Capture the cell that displays the provided text and extract its [X, Y] central coordinate. 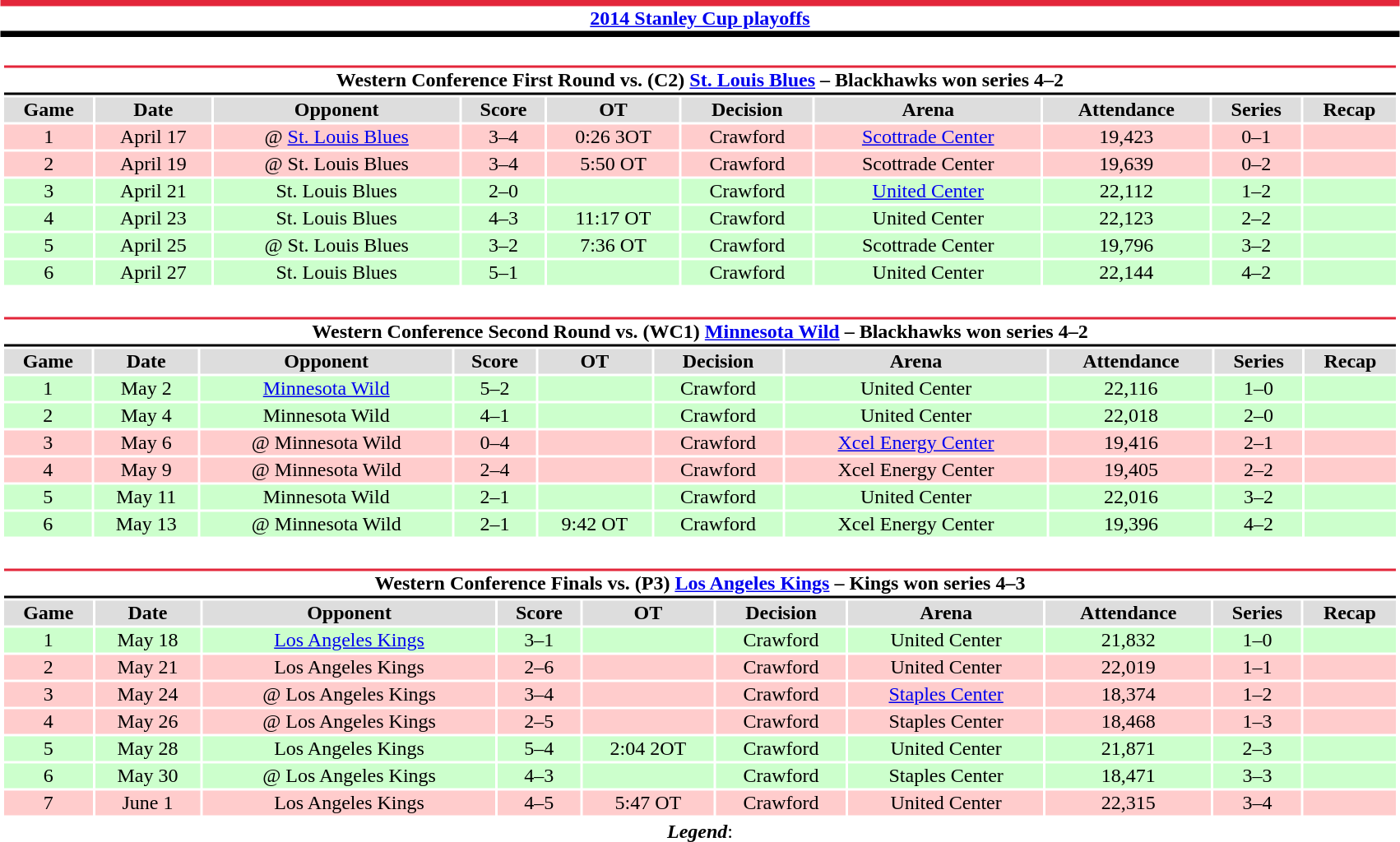
May 2 [146, 389]
0–2 [1256, 164]
22,116 [1131, 389]
5:50 OT [613, 164]
May 30 [147, 775]
April 27 [153, 272]
May 4 [146, 415]
7:36 OT [613, 246]
4–5 [540, 803]
2:04 2OT [648, 749]
May 13 [146, 524]
0–1 [1256, 137]
22,123 [1126, 218]
April 17 [153, 137]
21,871 [1129, 749]
2–5 [540, 721]
3–3 [1257, 775]
5–2 [495, 389]
May 26 [147, 721]
19,423 [1126, 137]
May 28 [147, 749]
22,016 [1131, 497]
1–3 [1257, 721]
May 6 [146, 443]
2–4 [495, 470]
Western Conference Second Round vs. (WC1) Minnesota Wild – Blackhawks won series 4–2 [699, 332]
22,112 [1126, 192]
2–3 [1257, 749]
April 23 [153, 218]
Western Conference First Round vs. (C2) St. Louis Blues – Blackhawks won series 4–2 [699, 81]
4–1 [495, 415]
3–1 [540, 641]
May 18 [147, 641]
June 1 [147, 803]
0–4 [495, 443]
May 21 [147, 667]
22,315 [1129, 803]
April 25 [153, 246]
May 24 [147, 695]
19,416 [1131, 443]
19,405 [1131, 470]
0:26 3OT [613, 137]
April 21 [153, 192]
19,639 [1126, 164]
1–1 [1257, 667]
22,144 [1126, 272]
19,396 [1131, 524]
2014 Stanley Cup playoffs [700, 18]
2–6 [540, 667]
May 9 [146, 470]
9:42 OT [595, 524]
7 [48, 803]
5–1 [503, 272]
Western Conference Finals vs. (P3) Los Angeles Kings – Kings won series 4–3 [699, 584]
11:17 OT [613, 218]
May 11 [146, 497]
April 19 [153, 164]
5:47 OT [648, 803]
5–4 [540, 749]
18,468 [1129, 721]
18,374 [1129, 695]
18,471 [1129, 775]
21,832 [1129, 641]
22,018 [1131, 415]
22,019 [1129, 667]
19,796 [1126, 246]
